Locate the cell with the specified text and output its (x, y) center coordinate. 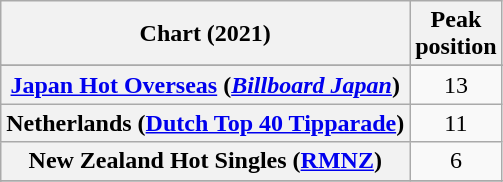
13 (456, 85)
Peakposition (456, 34)
6 (456, 161)
Netherlands (Dutch Top 40 Tipparade) (206, 123)
11 (456, 123)
Chart (2021) (206, 34)
Japan Hot Overseas (Billboard Japan) (206, 85)
New Zealand Hot Singles (RMNZ) (206, 161)
